From the cell containing the given text, extract its center point as (X, Y) coordinate. 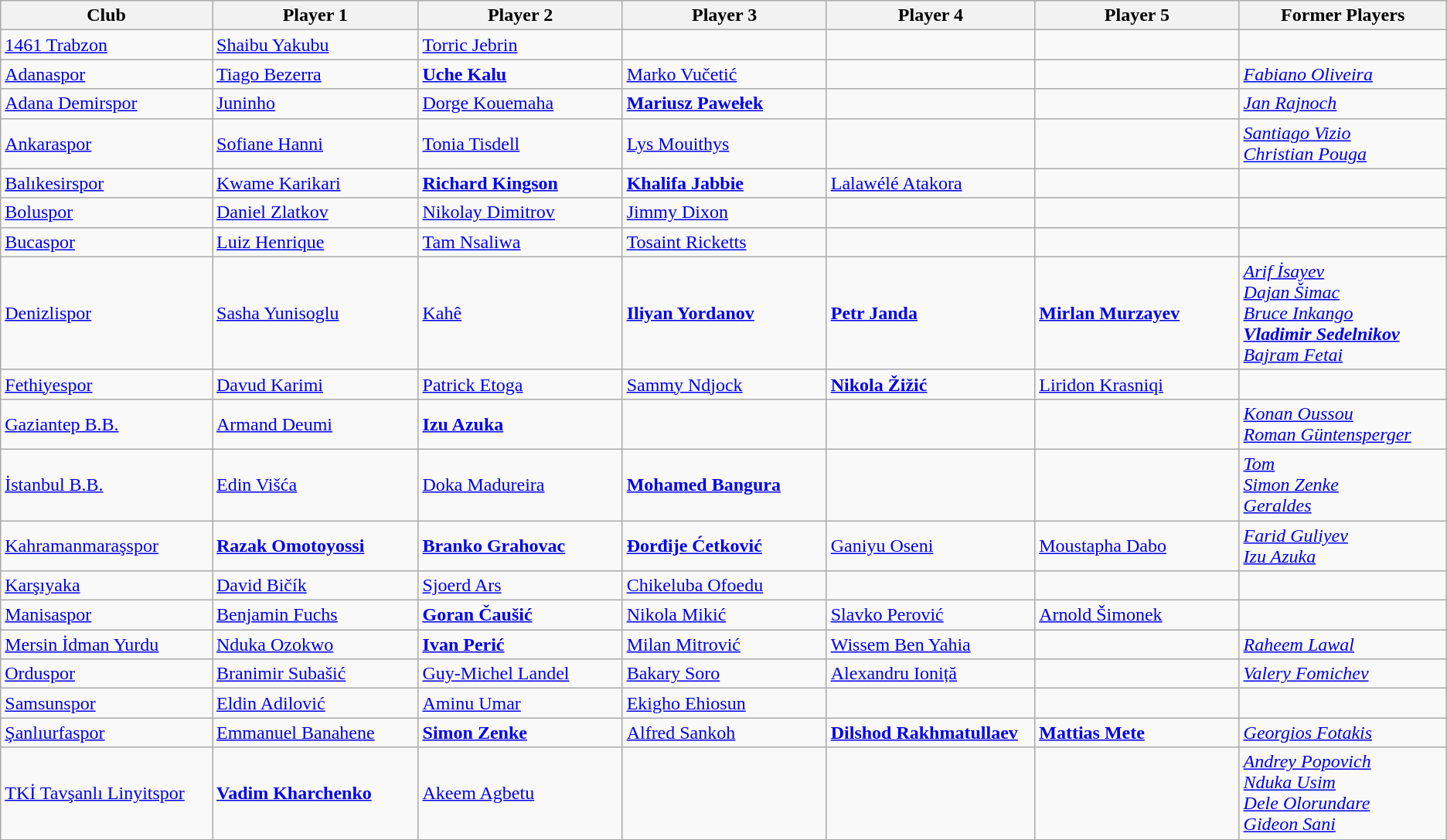
Akeem Agbetu (520, 793)
Chikeluba Ofoedu (724, 586)
Bakary Soro (724, 674)
Georgios Fotakis (1343, 733)
Ganiyu Oseni (931, 546)
Mirlan Murzayev (1137, 313)
Farid Guliyev Izu Azuka (1343, 546)
Karşıyaka (107, 586)
Raheem Lawal (1343, 644)
David Bičík (315, 586)
Izu Azuka (520, 423)
Richard Kingson (520, 183)
Boluspor (107, 213)
Iliyan Yordanov (724, 313)
Ankaraspor (107, 144)
Orduspor (107, 674)
Şanlıurfaspor (107, 733)
Jimmy Dixon (724, 213)
Luiz Henrique (315, 242)
Liridon Krasniqi (1137, 384)
Mersin İdman Yurdu (107, 644)
Slavko Perović (931, 615)
Sammy Ndjock (724, 384)
Arif İsayev Dajan Šimac Bruce Inkango Vladimir Sedelnikov Bajram Fetai (1343, 313)
Mariusz Pawełek (724, 104)
Arnold Šimonek (1137, 615)
Balıkesirspor (107, 183)
Tiago Bezerra (315, 74)
Benjamin Fuchs (315, 615)
Torric Jebrin (520, 45)
Kahramanmaraşspor (107, 546)
Goran Čaušić (520, 615)
Denizlispor (107, 313)
Wissem Ben Yahia (931, 644)
Samsunspor (107, 703)
İstanbul B.B. (107, 485)
Gaziantep B.B. (107, 423)
Kwame Karikari (315, 183)
Emmanuel Banahene (315, 733)
Manisaspor (107, 615)
Dilshod Rakhmatullaev (931, 733)
Shaibu Yakubu (315, 45)
Bucaspor (107, 242)
Moustapha Dabo (1137, 546)
Marko Vučetić (724, 74)
Milan Mitrović (724, 644)
Adana Demirspor (107, 104)
Fethiyespor (107, 384)
Patrick Etoga (520, 384)
Daniel Zlatkov (315, 213)
Nikola Mikić (724, 615)
Petr Janda (931, 313)
Adanaspor (107, 74)
Branimir Subašić (315, 674)
Sofiane Hanni (315, 144)
Santiago Vizio Christian Pouga (1343, 144)
TKİ Tavşanlı Linyitspor (107, 793)
Valery Fomichev (1343, 674)
Alexandru Ioniță (931, 674)
Uche Kalu (520, 74)
Tonia Tisdell (520, 144)
Tom Simon Zenke Geraldes (1343, 485)
Tam Nsaliwa (520, 242)
Doka Madureira (520, 485)
Khalifa Jabbie (724, 183)
Lys Mouithys (724, 144)
Razak Omotoyossi (315, 546)
Player 5 (1137, 15)
Sasha Yunisoglu (315, 313)
Former Players (1343, 15)
Konan Oussou Roman Güntensperger (1343, 423)
Ivan Perić (520, 644)
Simon Zenke (520, 733)
1461 Trabzon (107, 45)
Player 1 (315, 15)
Armand Deumi (315, 423)
Alfred Sankoh (724, 733)
Mattias Mete (1137, 733)
Eldin Adilović (315, 703)
Ekigho Ehiosun (724, 703)
Branko Grahovac (520, 546)
Kahê (520, 313)
Edin Višća (315, 485)
Đorđije Ćetković (724, 546)
Aminu Umar (520, 703)
Lalawélé Atakora (931, 183)
Fabiano Oliveira (1343, 74)
Nikola Žižić (931, 384)
Nikolay Dimitrov (520, 213)
Player 4 (931, 15)
Tosaint Ricketts (724, 242)
Guy-Michel Landel (520, 674)
Mohamed Bangura (724, 485)
Nduka Ozokwo (315, 644)
Juninho (315, 104)
Club (107, 15)
Davud Karimi (315, 384)
Vadim Kharchenko (315, 793)
Dorge Kouemaha (520, 104)
Sjoerd Ars (520, 586)
Player 2 (520, 15)
Andrey Popovich Nduka Usim Dele Olorundare Gideon Sani (1343, 793)
Jan Rajnoch (1343, 104)
Player 3 (724, 15)
